Find where the given text appears and provide that cell's center as (x, y) coordinate. 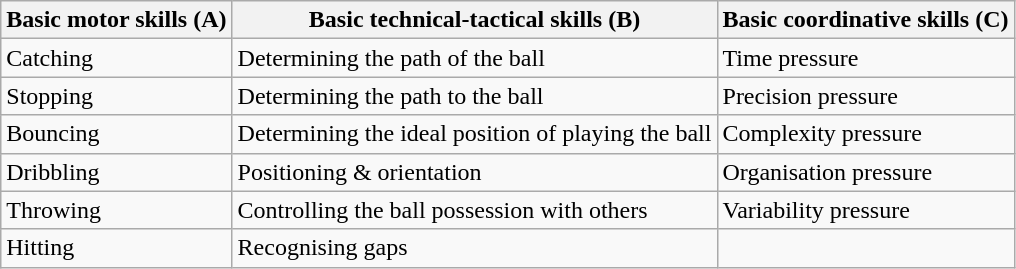
Positioning & orientation (474, 172)
Determining the path of the ball (474, 58)
Basic technical-tactical skills (B) (474, 20)
Bouncing (116, 134)
Determining the path to the ball (474, 96)
Stopping (116, 96)
Catching (116, 58)
Controlling the ball possession with others (474, 210)
Organisation pressure (866, 172)
Basic motor skills (A) (116, 20)
Recognising gaps (474, 248)
Complexity pressure (866, 134)
Throwing (116, 210)
Hitting (116, 248)
Dribbling (116, 172)
Time pressure (866, 58)
Basic coordinative skills (C) (866, 20)
Precision pressure (866, 96)
Determining the ideal position of playing the ball (474, 134)
Variability pressure (866, 210)
